Return the (x, y) coordinate for the center point of the cell that contains the specified text.  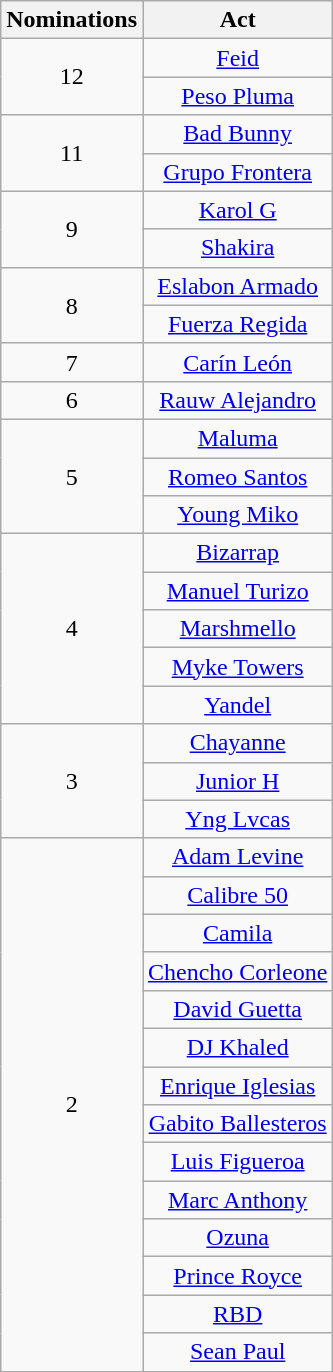
Manuel Turizo (237, 591)
Luis Figueroa (237, 1162)
8 (72, 305)
9 (72, 229)
Nominations (72, 20)
Karol G (237, 210)
David Guetta (237, 1009)
4 (72, 629)
12 (72, 77)
Act (237, 20)
Bad Bunny (237, 134)
3 (72, 781)
2 (72, 1104)
Maluma (237, 438)
Carín León (237, 362)
Grupo Frontera (237, 172)
Marshmello (237, 629)
Yandel (237, 705)
RBD (237, 1314)
Sean Paul (237, 1352)
6 (72, 400)
11 (72, 153)
Romeo Santos (237, 477)
Fuerza Regida (237, 324)
Peso Pluma (237, 96)
Yng Lvcas (237, 819)
Chayanne (237, 743)
5 (72, 476)
Ozuna (237, 1238)
DJ Khaled (237, 1047)
Calibre 50 (237, 895)
Gabito Ballesteros (237, 1124)
Enrique Iglesias (237, 1085)
Chencho Corleone (237, 971)
Rauw Alejandro (237, 400)
Bizarrap (237, 553)
7 (72, 362)
Adam Levine (237, 857)
Shakira (237, 248)
Feid (237, 58)
Camila (237, 933)
Young Miko (237, 515)
Junior H (237, 781)
Myke Towers (237, 667)
Marc Anthony (237, 1200)
Prince Royce (237, 1276)
Eslabon Armado (237, 286)
